Return the (X, Y) coordinate for the center point of the cell that contains the specified text.  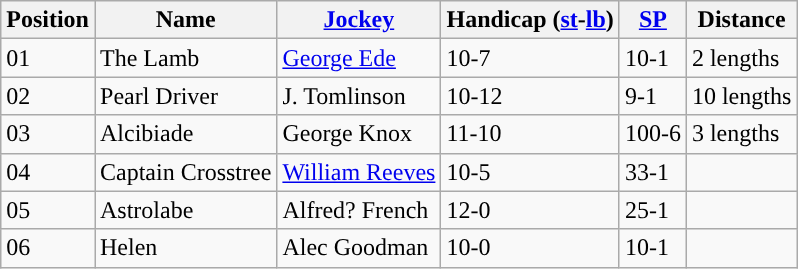
Position (48, 20)
Alec Goodman (359, 248)
Alcibiade (185, 134)
3 lengths (741, 134)
Captain Crosstree (185, 172)
Name (185, 20)
01 (48, 58)
33-1 (652, 172)
Handicap (st-lb) (530, 20)
12-0 (530, 210)
2 lengths (741, 58)
George Ede (359, 58)
25-1 (652, 210)
Pearl Driver (185, 96)
04 (48, 172)
9-1 (652, 96)
Helen (185, 248)
06 (48, 248)
100-6 (652, 134)
10-12 (530, 96)
Alfred? French (359, 210)
10-5 (530, 172)
10 lengths (741, 96)
Distance (741, 20)
William Reeves (359, 172)
05 (48, 210)
George Knox (359, 134)
J. Tomlinson (359, 96)
Astrolabe (185, 210)
The Lamb (185, 58)
Jockey (359, 20)
02 (48, 96)
03 (48, 134)
10-7 (530, 58)
SP (652, 20)
11-10 (530, 134)
10-0 (530, 248)
